Return the (x, y) coordinate for the center point of the cell that contains the specified text.  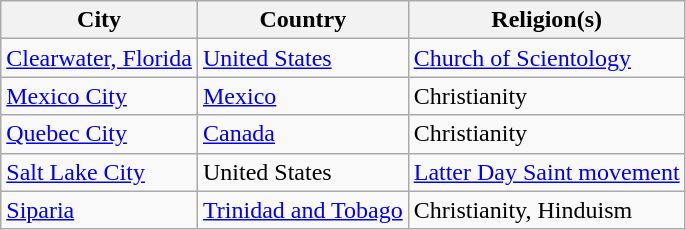
Mexico (302, 96)
Religion(s) (546, 20)
Church of Scientology (546, 58)
Country (302, 20)
Trinidad and Tobago (302, 210)
Christianity, Hinduism (546, 210)
Mexico City (100, 96)
Canada (302, 134)
Clearwater, Florida (100, 58)
City (100, 20)
Quebec City (100, 134)
Latter Day Saint movement (546, 172)
Salt Lake City (100, 172)
Siparia (100, 210)
